Provide the (x, y) coordinate of the cell's center where the given text is located.  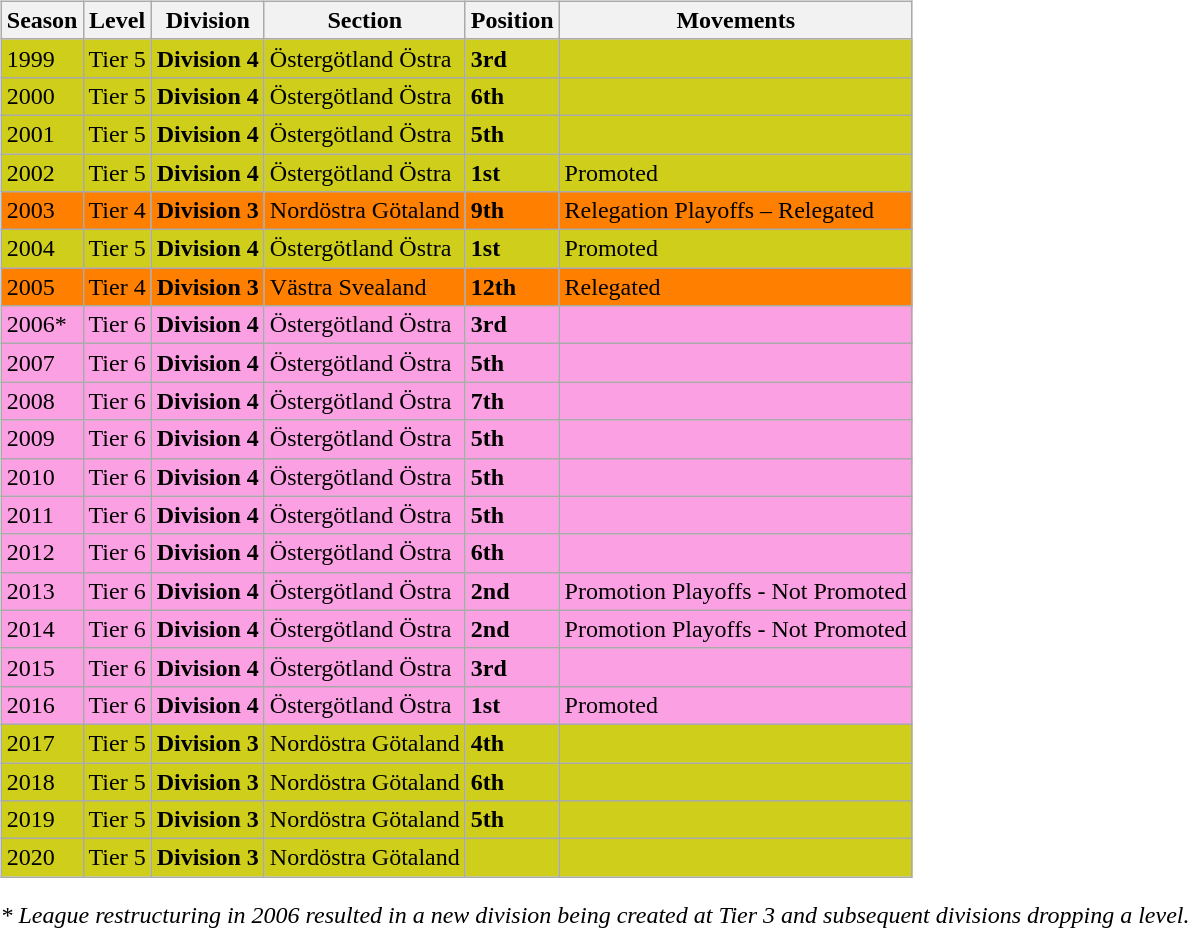
2016 (42, 705)
Västra Svealand (364, 287)
2000 (42, 96)
1999 (42, 58)
Movements (736, 20)
Relegated (736, 287)
12th (512, 287)
2018 (42, 781)
2019 (42, 820)
2001 (42, 134)
4th (512, 743)
2002 (42, 173)
2006* (42, 325)
2004 (42, 249)
2008 (42, 401)
9th (512, 211)
2009 (42, 439)
7th (512, 401)
2007 (42, 363)
2013 (42, 591)
2005 (42, 287)
2014 (42, 629)
2020 (42, 858)
Position (512, 20)
Relegation Playoffs – Relegated (736, 211)
2015 (42, 667)
Level (117, 20)
Season (42, 20)
2011 (42, 515)
2003 (42, 211)
Division (208, 20)
Section (364, 20)
2012 (42, 553)
2017 (42, 743)
2010 (42, 477)
